Scan for the cell matching the given text and deliver its [X, Y] coordinate at center. 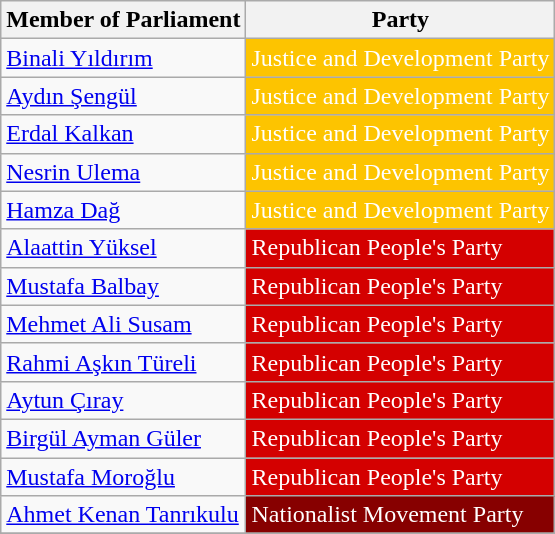
Party [400, 20]
Nationalist Movement Party [400, 515]
Aydın Şengül [124, 96]
Mehmet Ali Susam [124, 324]
Rahmi Aşkın Türeli [124, 362]
Erdal Kalkan [124, 134]
Mustafa Moroğlu [124, 477]
Nesrin Ulema [124, 172]
Hamza Dağ [124, 210]
Ahmet Kenan Tanrıkulu [124, 515]
Birgül Ayman Güler [124, 438]
Alaattin Yüksel [124, 248]
Mustafa Balbay [124, 286]
Binali Yıldırım [124, 58]
Member of Parliament [124, 20]
Aytun Çıray [124, 400]
